Identify which cell holds the provided text, then report its (X, Y) central coordinate. 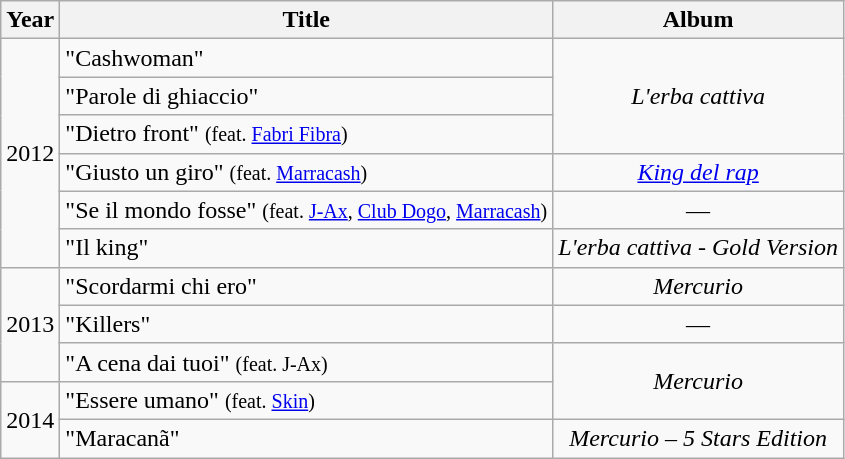
"Il king" (306, 248)
2014 (30, 419)
Mercurio – 5 Stars Edition (698, 438)
"A cena dai tuoi" (feat. J-Ax) (306, 362)
"Scordarmi chi ero" (306, 286)
Album (698, 20)
Title (306, 20)
"Se il mondo fosse" (feat. J-Ax, Club Dogo, Marracash) (306, 210)
"Giusto un giro" (feat. Marracash) (306, 172)
"Parole di ghiaccio" (306, 96)
"Essere umano" (feat. Skin) (306, 400)
"Dietro front" (feat. Fabri Fibra) (306, 134)
"Cashwoman" (306, 58)
King del rap (698, 172)
L'erba cattiva (698, 96)
2013 (30, 324)
L'erba cattiva - Gold Version (698, 248)
"Maracanã" (306, 438)
Year (30, 20)
"Killers" (306, 324)
2012 (30, 153)
